Capture the cell that displays the provided text and extract its (x, y) central coordinate. 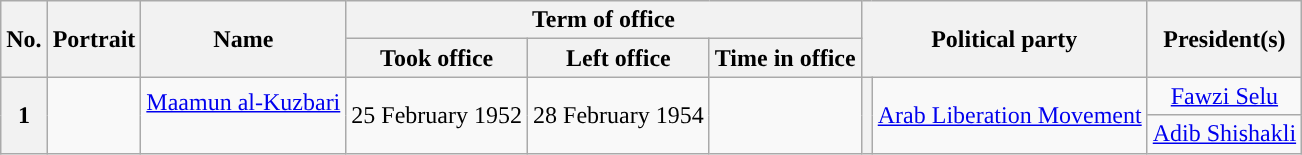
Maamun al-Kuzbari (244, 115)
Portrait (94, 39)
Adib Shishakli (1224, 134)
25 February 1952 (437, 115)
Time in office (785, 58)
Arab Liberation Movement (1010, 115)
Left office (619, 58)
Term of office (604, 20)
President(s) (1224, 39)
Took office (437, 58)
1 (24, 115)
28 February 1954 (619, 115)
Name (244, 39)
Fawzi Selu (1224, 96)
No. (24, 39)
Political party (1004, 39)
